Identify which cell holds the provided text, then report its [x, y] central coordinate. 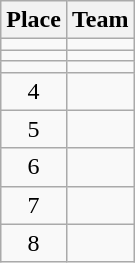
Place [34, 20]
8 [34, 243]
7 [34, 205]
5 [34, 129]
Team [100, 20]
4 [34, 91]
6 [34, 167]
